Provide the (x, y) coordinate of the cell's center where the given text is located.  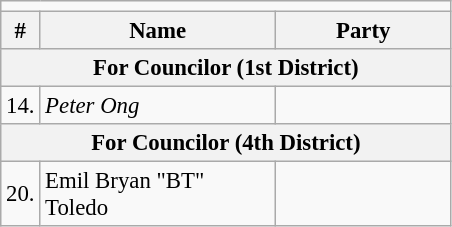
For Councilor (1st District) (226, 68)
Emil Bryan "BT" Toledo (158, 194)
For Councilor (4th District) (226, 143)
Name (158, 31)
# (20, 31)
14. (20, 106)
20. (20, 194)
Peter Ong (158, 106)
Party (363, 31)
